Provide the (x, y) coordinate of the cell's center where the given text is located.  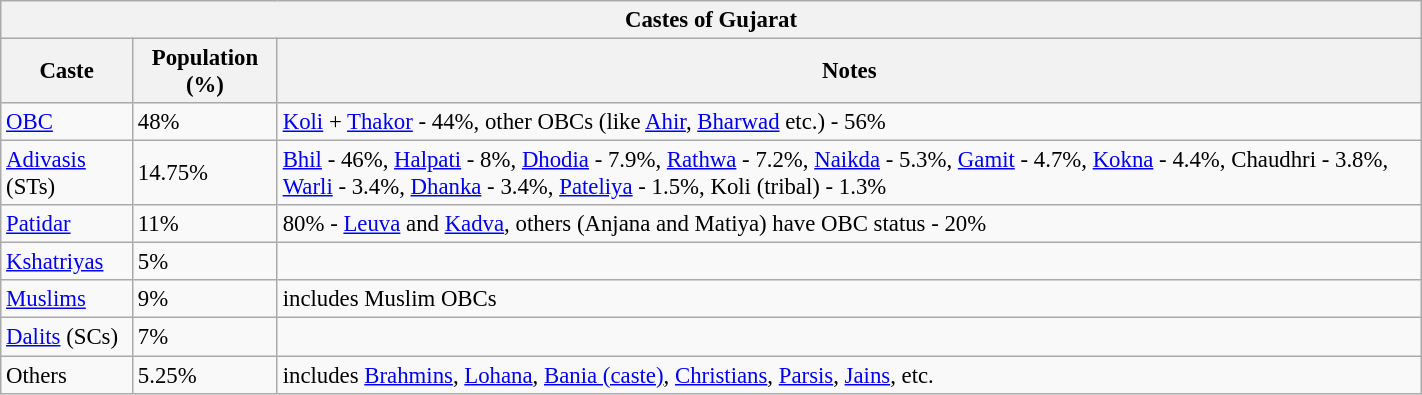
7% (204, 337)
includes Brahmins, Lohana, Bania (caste), Christians, Parsis, Jains, etc. (849, 375)
Kshatriyas (67, 262)
80% - Leuva and Kadva, others (Anjana and Matiya) have OBC status - 20% (849, 224)
Caste (67, 72)
48% (204, 122)
Population (%) (204, 72)
Castes of Gujarat (711, 20)
9% (204, 299)
includes Muslim OBCs (849, 299)
5.25% (204, 375)
Koli + Thakor - 44%, other OBCs (like Ahir, Bharwad etc.) - 56% (849, 122)
Dalits (SCs) (67, 337)
OBC (67, 122)
Muslims (67, 299)
11% (204, 224)
Patidar (67, 224)
14.75% (204, 174)
Others (67, 375)
Adivasis (STs) (67, 174)
5% (204, 262)
Notes (849, 72)
